Provide the (X, Y) coordinate of the cell's center where the given text is located.  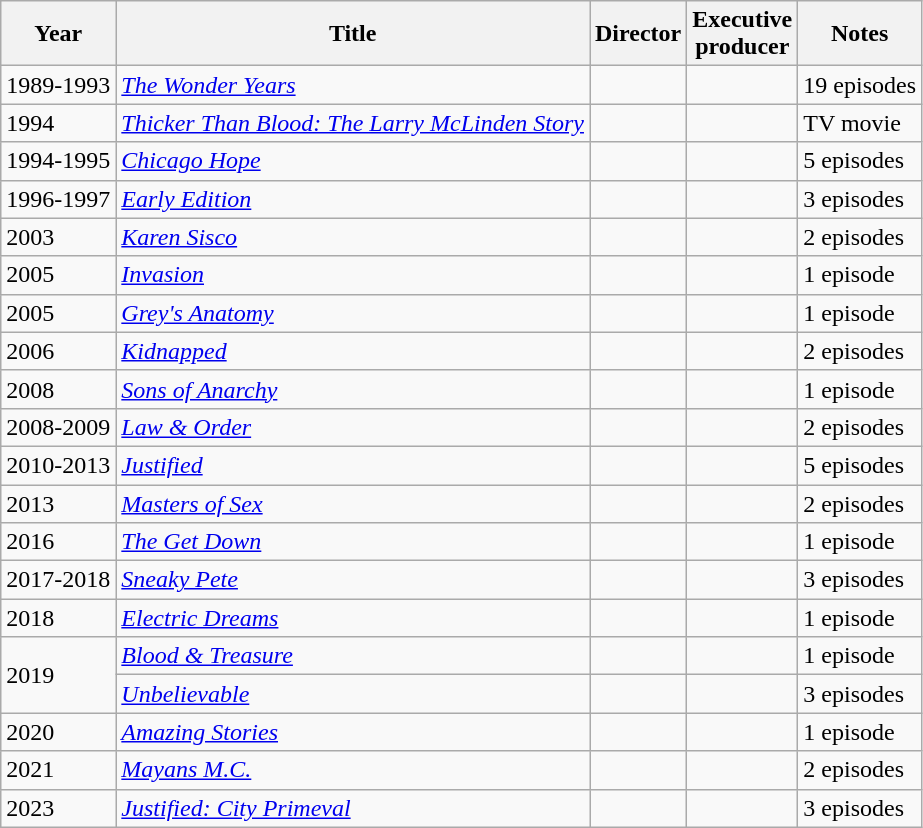
19 episodes (860, 85)
Justified (353, 465)
Mayans M.C. (353, 770)
Year (58, 34)
Sneaky Pete (353, 580)
The Wonder Years (353, 85)
Executiveproducer (742, 34)
The Get Down (353, 542)
2017-2018 (58, 580)
2021 (58, 770)
2023 (58, 808)
Unbelievable (353, 694)
2018 (58, 618)
Kidnapped (353, 351)
Law & Order (353, 427)
2019 (58, 675)
Blood & Treasure (353, 656)
2003 (58, 237)
2010-2013 (58, 465)
Director (638, 34)
Karen Sisco (353, 237)
2006 (58, 351)
2008 (58, 389)
2013 (58, 503)
Invasion (353, 275)
1996-1997 (58, 199)
Electric Dreams (353, 618)
Grey's Anatomy (353, 313)
2016 (58, 542)
2008-2009 (58, 427)
Chicago Hope (353, 161)
Masters of Sex (353, 503)
1989-1993 (58, 85)
Amazing Stories (353, 732)
1994 (58, 123)
TV movie (860, 123)
Title (353, 34)
Early Edition (353, 199)
Sons of Anarchy (353, 389)
2020 (58, 732)
Justified: City Primeval (353, 808)
Thicker Than Blood: The Larry McLinden Story (353, 123)
Notes (860, 34)
1994-1995 (58, 161)
